Pinpoint the cell where the given text exists, returning its [x, y] midpoint coordinate. 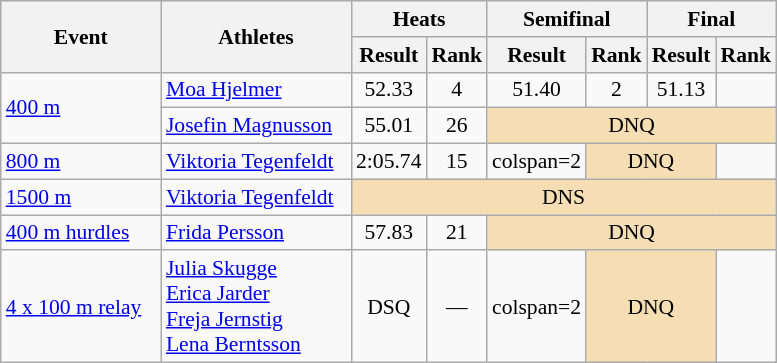
Semifinal [567, 19]
Event [81, 36]
2 [616, 90]
4 x 100 m relay [81, 307]
Josefin Magnusson [256, 126]
4 [456, 90]
400 m hurdles [81, 233]
26 [456, 126]
Julia SkuggeErica JarderFreja JernstigLena Berntsson [256, 307]
DSQ [388, 307]
2:05.74 [388, 162]
Athletes [256, 36]
21 [456, 233]
51.13 [682, 90]
15 [456, 162]
1500 m [81, 197]
51.40 [536, 90]
Heats [419, 19]
55.01 [388, 126]
DNS [564, 197]
52.33 [388, 90]
Frida Persson [256, 233]
— [456, 307]
800 m [81, 162]
Final [712, 19]
57.83 [388, 233]
400 m [81, 108]
Moa Hjelmer [256, 90]
